Identify which cell holds the provided text, then report its [x, y] central coordinate. 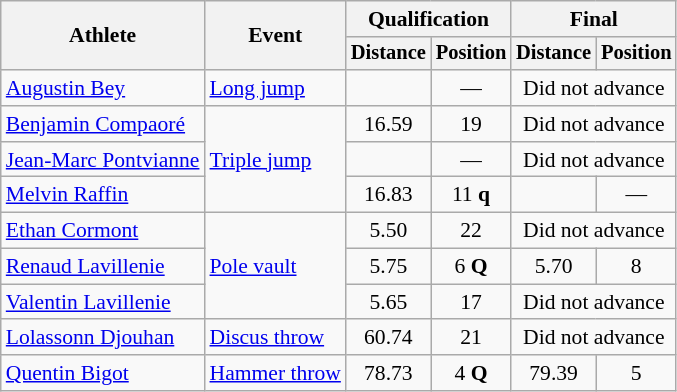
Benjamin Compaoré [103, 124]
Qualification [428, 19]
11 q [471, 195]
Renaud Lavillenie [103, 267]
5.70 [554, 267]
78.73 [388, 373]
5.65 [388, 302]
4 Q [471, 373]
22 [471, 231]
19 [471, 124]
5.50 [388, 231]
21 [471, 338]
6 Q [471, 267]
Pole vault [274, 266]
Hammer throw [274, 373]
60.74 [388, 338]
Discus throw [274, 338]
Final [594, 19]
Lolassonn Djouhan [103, 338]
8 [636, 267]
5 [636, 373]
5.75 [388, 267]
Athlete [103, 36]
Event [274, 36]
Valentin Lavillenie [103, 302]
Long jump [274, 88]
17 [471, 302]
Quentin Bigot [103, 373]
16.59 [388, 124]
16.83 [388, 195]
Jean-Marc Pontvianne [103, 160]
79.39 [554, 373]
Ethan Cormont [103, 231]
Augustin Bey [103, 88]
Triple jump [274, 160]
Melvin Raffin [103, 195]
